Identify which cell holds the provided text, then report its (x, y) central coordinate. 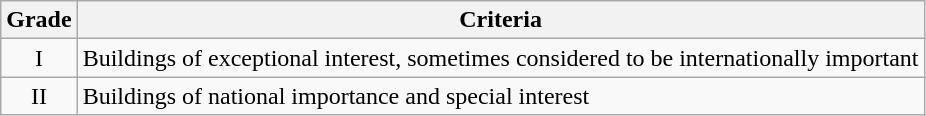
Criteria (500, 20)
Grade (39, 20)
Buildings of national importance and special interest (500, 96)
II (39, 96)
I (39, 58)
Buildings of exceptional interest, sometimes considered to be internationally important (500, 58)
